Capture the cell that displays the provided text and extract its (x, y) central coordinate. 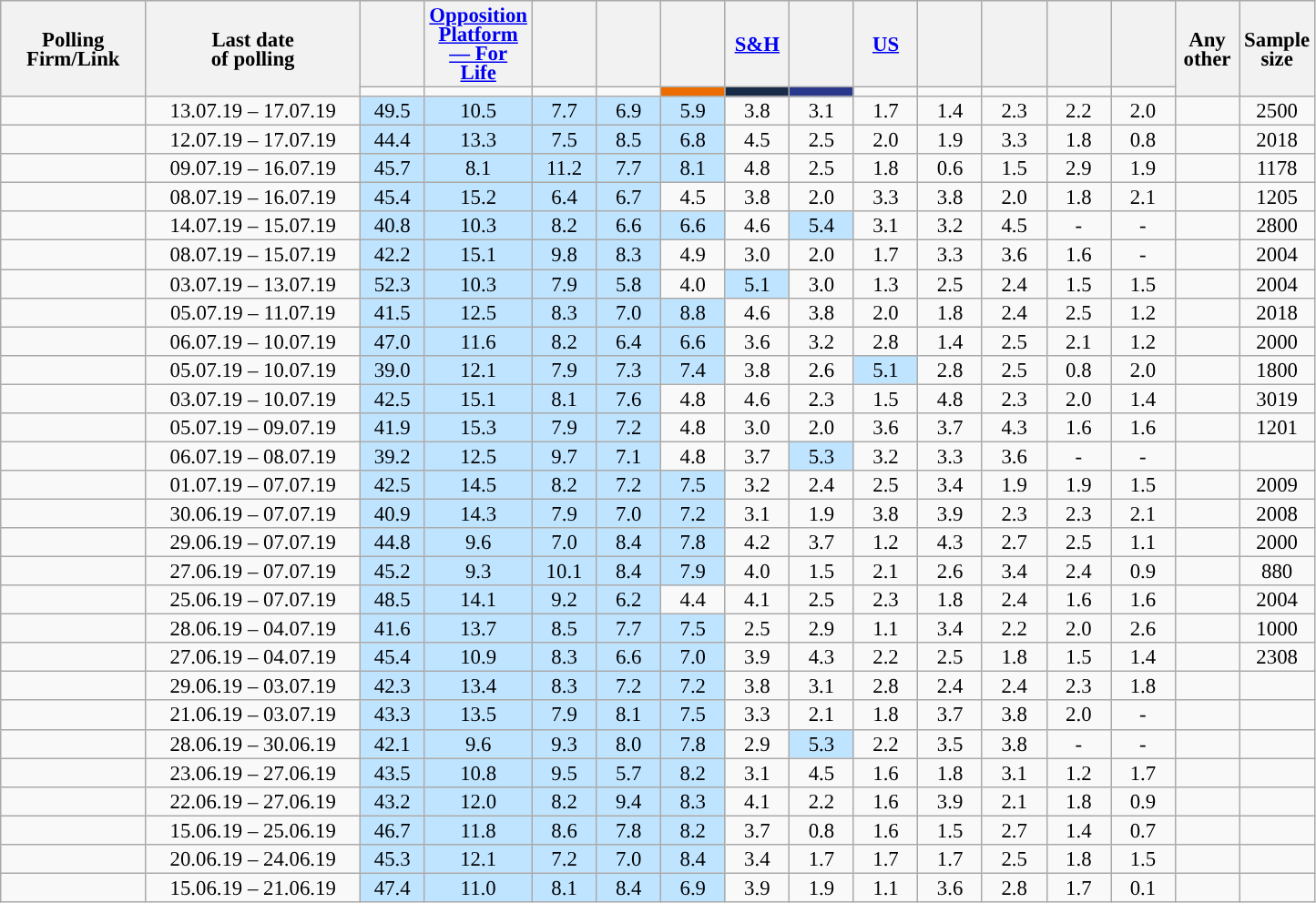
1.3 (885, 284)
9.4 (628, 801)
05.07.19 – 10.07.19 (253, 370)
41.6 (392, 629)
49.5 (392, 111)
29.06.19 – 07.07.19 (253, 543)
13.7 (478, 629)
15.2 (478, 198)
52.3 (392, 284)
15.06.19 – 21.06.19 (253, 888)
01.07.19 – 07.07.19 (253, 485)
39.0 (392, 370)
14.1 (478, 600)
03.07.19 – 13.07.19 (253, 284)
Opposition Platform — For Life (478, 44)
US (885, 44)
7.4 (692, 370)
27.06.19 – 04.07.19 (253, 657)
5.8 (628, 284)
29.06.19 – 03.07.19 (253, 686)
11.6 (478, 341)
5.7 (628, 773)
9.2 (565, 600)
10.5 (478, 111)
25.06.19 – 07.07.19 (253, 600)
Polling Firm/Link (73, 49)
0.6 (951, 168)
12.07.19 – 17.07.19 (253, 140)
3.5 (951, 744)
47.4 (392, 888)
42.1 (392, 744)
28.06.19 – 04.07.19 (253, 629)
09.07.19 – 16.07.19 (253, 168)
46.7 (392, 830)
13.4 (478, 686)
2009 (1277, 485)
2800 (1277, 226)
Sample size (1277, 49)
44.4 (392, 140)
11.8 (478, 830)
1178 (1277, 168)
43.2 (392, 801)
2308 (1277, 657)
4.9 (692, 255)
42.2 (392, 255)
43.5 (392, 773)
12.0 (478, 801)
05.07.19 – 09.07.19 (253, 428)
11.0 (478, 888)
7.1 (628, 456)
08.07.19 – 16.07.19 (253, 198)
6.7 (628, 198)
6.2 (628, 600)
10.8 (478, 773)
40.8 (392, 226)
21.06.19 – 03.07.19 (253, 715)
14.07.19 – 15.07.19 (253, 226)
39.2 (392, 456)
5.9 (692, 111)
15.06.19 – 25.06.19 (253, 830)
S&H (758, 44)
0.1 (1144, 888)
13.5 (478, 715)
8.0 (628, 744)
2500 (1277, 111)
9.5 (565, 773)
Any other (1208, 49)
45.2 (392, 572)
40.9 (392, 513)
44.8 (392, 543)
41.9 (392, 428)
27.06.19 – 07.07.19 (253, 572)
6.8 (692, 140)
4.2 (758, 543)
1201 (1277, 428)
8.6 (565, 830)
14.3 (478, 513)
4.4 (692, 600)
1800 (1277, 370)
20.06.19 – 24.06.19 (253, 859)
1205 (1277, 198)
05.07.19 – 11.07.19 (253, 312)
43.3 (392, 715)
2008 (1277, 513)
1000 (1277, 629)
13.07.19 – 17.07.19 (253, 111)
06.07.19 – 08.07.19 (253, 456)
5.4 (821, 226)
41.5 (392, 312)
03.07.19 – 10.07.19 (253, 399)
13.3 (478, 140)
14.5 (478, 485)
8.8 (692, 312)
9.7 (565, 456)
30.06.19 – 07.07.19 (253, 513)
10.1 (565, 572)
08.07.19 – 15.07.19 (253, 255)
42.3 (392, 686)
28.06.19 – 30.06.19 (253, 744)
7.3 (628, 370)
22.06.19 – 27.06.19 (253, 801)
10.9 (478, 657)
880 (1277, 572)
47.0 (392, 341)
Last dateof polling (253, 49)
11.2 (565, 168)
3019 (1277, 399)
23.06.19 – 27.06.19 (253, 773)
15.3 (478, 428)
06.07.19 – 10.07.19 (253, 341)
45.7 (392, 168)
48.5 (392, 600)
0.7 (1144, 830)
45.3 (392, 859)
7.6 (628, 399)
9.8 (565, 255)
